Capture the cell that displays the provided text and extract its (X, Y) central coordinate. 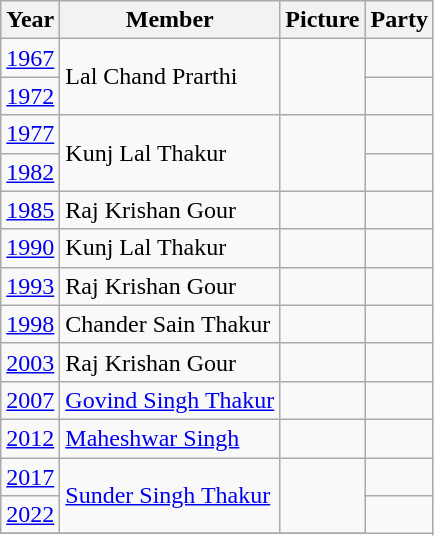
Party (399, 20)
1982 (30, 172)
Govind Singh Thakur (170, 400)
1985 (30, 210)
2017 (30, 477)
2007 (30, 400)
Sunder Singh Thakur (170, 496)
1967 (30, 58)
Lal Chand Prarthi (170, 77)
1972 (30, 96)
2003 (30, 362)
1990 (30, 248)
Member (170, 20)
1993 (30, 286)
Picture (322, 20)
Maheshwar Singh (170, 438)
Chander Sain Thakur (170, 324)
1998 (30, 324)
Year (30, 20)
2022 (30, 515)
1977 (30, 134)
2012 (30, 438)
